Capture the cell that displays the provided text and extract its [x, y] central coordinate. 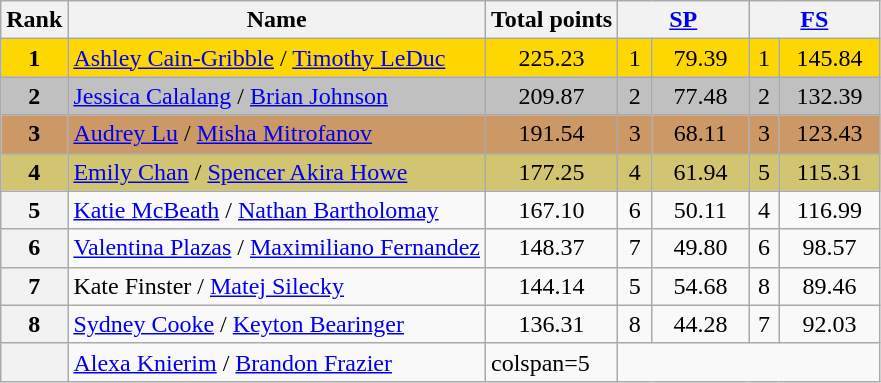
Name [277, 20]
115.31 [830, 172]
colspan=5 [551, 362]
98.57 [830, 248]
Ashley Cain-Gribble / Timothy LeDuc [277, 58]
68.11 [700, 134]
116.99 [830, 210]
89.46 [830, 286]
Audrey Lu / Misha Mitrofanov [277, 134]
Jessica Calalang / Brian Johnson [277, 96]
136.31 [551, 324]
132.39 [830, 96]
Katie McBeath / Nathan Bartholomay [277, 210]
SP [684, 20]
Valentina Plazas / Maximiliano Fernandez [277, 248]
144.14 [551, 286]
225.23 [551, 58]
123.43 [830, 134]
177.25 [551, 172]
FS [814, 20]
148.37 [551, 248]
Sydney Cooke / Keyton Bearinger [277, 324]
54.68 [700, 286]
92.03 [830, 324]
Emily Chan / Spencer Akira Howe [277, 172]
79.39 [700, 58]
Total points [551, 20]
145.84 [830, 58]
191.54 [551, 134]
61.94 [700, 172]
167.10 [551, 210]
50.11 [700, 210]
Rank [34, 20]
Kate Finster / Matej Silecky [277, 286]
44.28 [700, 324]
49.80 [700, 248]
209.87 [551, 96]
77.48 [700, 96]
Alexa Knierim / Brandon Frazier [277, 362]
